Capture the cell that displays the provided text and extract its (x, y) central coordinate. 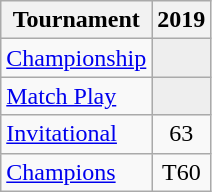
Match Play (76, 96)
Championship (76, 58)
2019 (182, 20)
T60 (182, 172)
Tournament (76, 20)
Invitational (76, 134)
63 (182, 134)
Champions (76, 172)
